Output the [X, Y] coordinate of the center of the cell containing the given text.  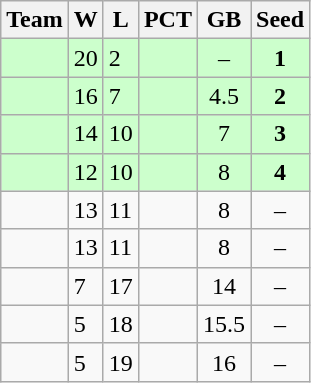
19 [120, 362]
20 [86, 58]
PCT [168, 20]
W [86, 20]
4 [280, 172]
15.5 [224, 324]
GB [224, 20]
L [120, 20]
3 [280, 134]
18 [120, 324]
Seed [280, 20]
Team [35, 20]
17 [120, 286]
12 [86, 172]
4.5 [224, 96]
1 [280, 58]
